Return [x, y] of the center of cell containing provided text 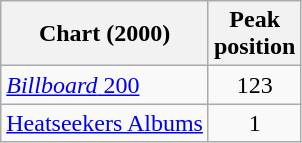
Peakposition [254, 34]
Billboard 200 [105, 85]
Chart (2000) [105, 34]
1 [254, 123]
123 [254, 85]
Heatseekers Albums [105, 123]
